Scan for the cell matching the given text and deliver its (X, Y) coordinate at center. 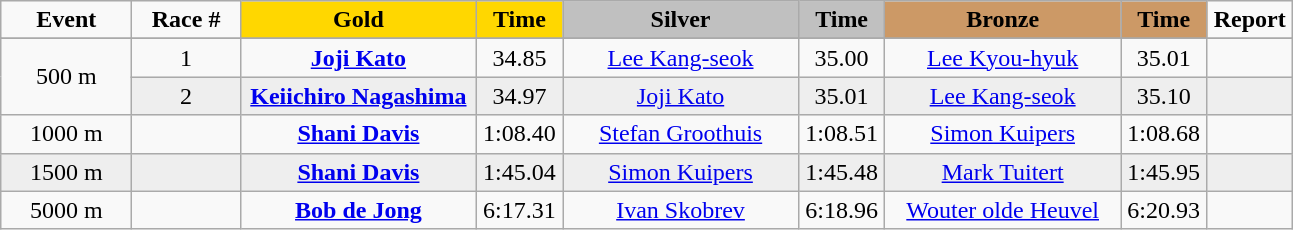
1000 m (66, 134)
35.10 (1164, 96)
1:45.48 (842, 172)
6:17.31 (519, 210)
1:08.51 (842, 134)
Lee Kyou-hyuk (1003, 58)
Gold (358, 20)
1500 m (66, 172)
Bob de Jong (358, 210)
6:18.96 (842, 210)
1 (186, 58)
1:08.68 (1164, 134)
Silver (680, 20)
Mark Tuitert (1003, 172)
Race # (186, 20)
Bronze (1003, 20)
Keiichiro Nagashima (358, 96)
6:20.93 (1164, 210)
1:08.40 (519, 134)
35.00 (842, 58)
34.97 (519, 96)
Report (1250, 20)
5000 m (66, 210)
500 m (66, 77)
2 (186, 96)
1:45.95 (1164, 172)
Wouter olde Heuvel (1003, 210)
Event (66, 20)
Ivan Skobrev (680, 210)
Stefan Groothuis (680, 134)
34.85 (519, 58)
1:45.04 (519, 172)
